Return the (X, Y) coordinate for the center point of the cell that contains the specified text.  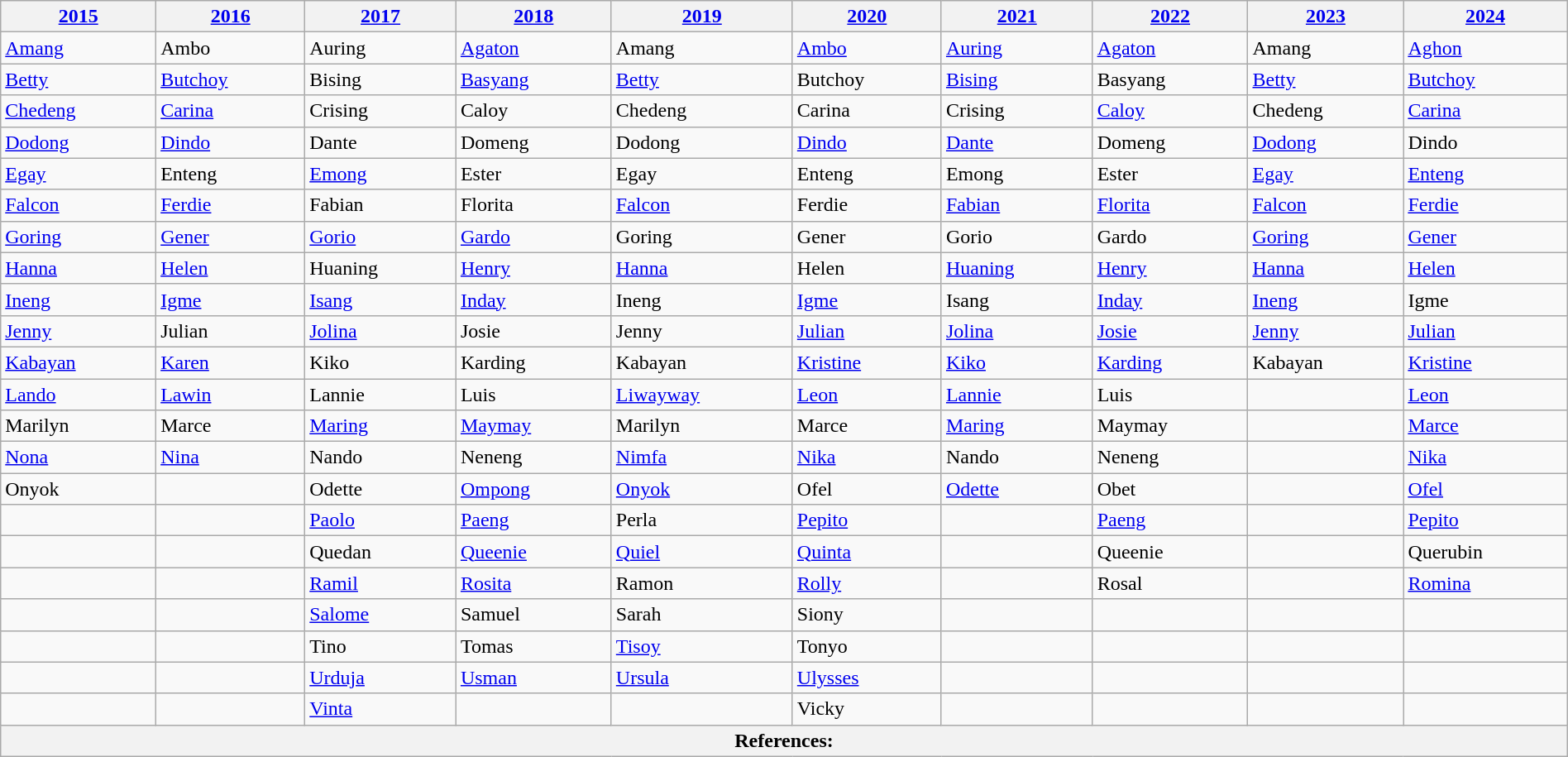
Siony (867, 615)
Samuel (533, 615)
2018 (533, 17)
Sarah (701, 615)
Nina (231, 458)
Ulysses (867, 678)
2021 (1017, 17)
Vicky (867, 709)
Karen (231, 362)
2020 (867, 17)
Rosita (533, 583)
Tino (380, 646)
Nona (79, 458)
Rosal (1170, 583)
Obet (1170, 489)
Nimfa (701, 458)
2019 (701, 17)
Ramil (380, 583)
2015 (79, 17)
Tonyo (867, 646)
Tisoy (701, 646)
Quiel (701, 552)
Ramon (701, 583)
Aghon (1485, 48)
2017 (380, 17)
Tomas (533, 646)
Rolly (867, 583)
Perla (701, 520)
2023 (1326, 17)
Usman (533, 678)
Ursula (701, 678)
Lando (79, 395)
Ompong (533, 489)
2024 (1485, 17)
Urduja (380, 678)
2016 (231, 17)
Lawin (231, 395)
2022 (1170, 17)
References: (784, 740)
Vinta (380, 709)
Paolo (380, 520)
Quedan (380, 552)
Liwayway (701, 395)
Quinta (867, 552)
Querubin (1485, 552)
Romina (1485, 583)
Salome (380, 615)
